From the cell containing the given text, extract its center point as [X, Y] coordinate. 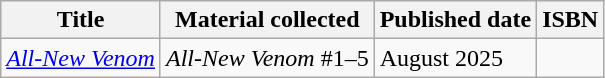
Published date [455, 20]
August 2025 [455, 58]
All-New Venom #1–5 [267, 58]
All-New Venom [81, 58]
Material collected [267, 20]
Title [81, 20]
ISBN [570, 20]
